From the cell containing the given text, extract its center point as (X, Y) coordinate. 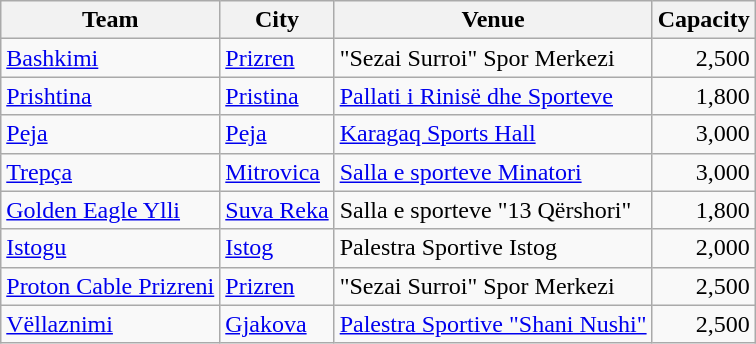
Team (110, 20)
Trepça (110, 172)
Palestra Sportive "Shani Nushi" (493, 324)
Capacity (704, 20)
Karagaq Sports Hall (493, 134)
Suva Reka (277, 210)
City (277, 20)
Vëllaznimi (110, 324)
2,000 (704, 248)
Salla e sporteve "13 Qërshori" (493, 210)
Istog (277, 248)
Salla e sporteve Minatori (493, 172)
Proton Cable Prizreni (110, 286)
Pallati i Rinisë dhe Sporteve (493, 96)
Golden Eagle Ylli (110, 210)
Istogu (110, 248)
Pristina (277, 96)
Bashkimi (110, 58)
Mitrovica (277, 172)
Palestra Sportive Istog (493, 248)
Venue (493, 20)
Gjakova (277, 324)
Prishtina (110, 96)
